Determine the [x, y] coordinate at the center of the cell enclosing the given text.  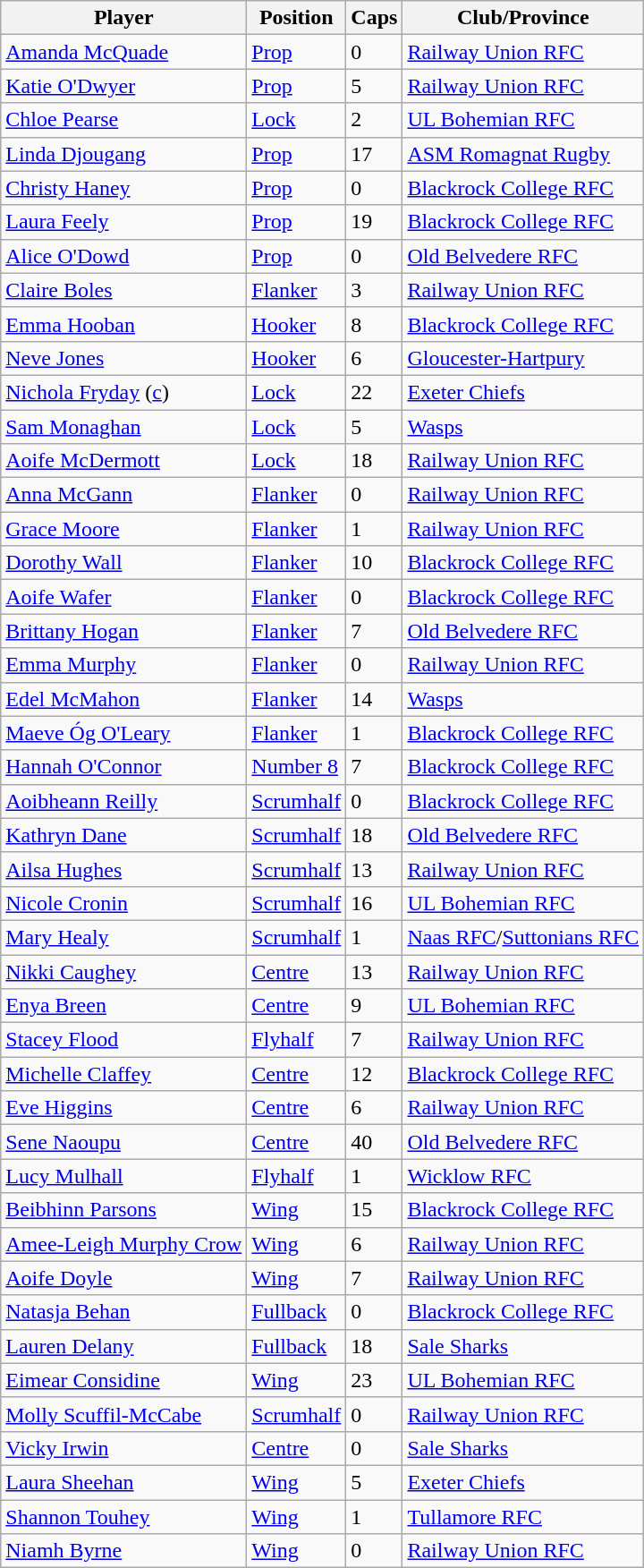
Eve Higgins [123, 1108]
Eimear Considine [123, 1380]
15 [374, 1210]
Sene Naoupu [123, 1142]
Maeve Óg O'Leary [123, 733]
22 [374, 392]
Shannon Touhey [123, 1517]
Anna McGann [123, 495]
Naas RFC/Suttonians RFC [523, 937]
Tullamore RFC [523, 1517]
16 [374, 903]
Kathryn Dane [123, 835]
Player [123, 18]
Edel McMahon [123, 699]
Natasja Behan [123, 1312]
Caps [374, 18]
Aoife Doyle [123, 1278]
ASM Romagnat Rugby [523, 154]
Nicole Cronin [123, 903]
Niamh Byrne [123, 1551]
23 [374, 1380]
2 [374, 120]
Linda Djougang [123, 154]
Neve Jones [123, 358]
8 [374, 324]
Aoife Wafer [123, 597]
Chloe Pearse [123, 120]
Brittany Hogan [123, 631]
Laura Feely [123, 222]
Katie O'Dwyer [123, 86]
Alice O'Dowd [123, 256]
17 [374, 154]
12 [374, 1074]
Gloucester-Hartpury [523, 358]
Nikki Caughey [123, 971]
Laura Sheehan [123, 1482]
Michelle Claffey [123, 1074]
Aoife McDermott [123, 461]
Grace Moore [123, 529]
Ailsa Hughes [123, 869]
Christy Haney [123, 188]
Vicky Irwin [123, 1448]
9 [374, 1006]
Wicklow RFC [523, 1176]
Beibhinn Parsons [123, 1210]
Lauren Delany [123, 1346]
Emma Murphy [123, 665]
10 [374, 563]
14 [374, 699]
Sam Monaghan [123, 427]
Aoibheann Reilly [123, 801]
Amanda McQuade [123, 52]
Club/Province [523, 18]
Hannah O'Connor [123, 767]
Lucy Mulhall [123, 1176]
Position [297, 18]
Amee-Leigh Murphy Crow [123, 1244]
Emma Hooban [123, 324]
Mary Healy [123, 937]
40 [374, 1142]
3 [374, 290]
Number 8 [297, 767]
Nichola Fryday (c) [123, 392]
Dorothy Wall [123, 563]
Molly Scuffil-McCabe [123, 1414]
Enya Breen [123, 1006]
19 [374, 222]
Claire Boles [123, 290]
Stacey Flood [123, 1040]
